Search for the cell housing the specified text and yield its [x, y] center coordinate. 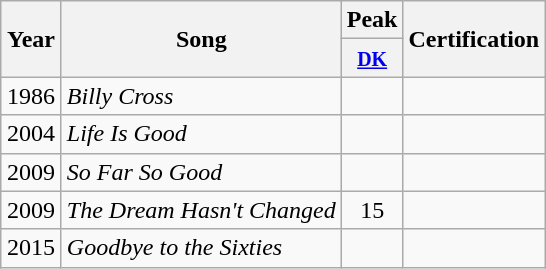
Peak [372, 20]
Goodbye to the Sixties [201, 248]
Certification [474, 39]
So Far So Good [201, 172]
Life Is Good [201, 134]
2004 [32, 134]
DK [372, 58]
Year [32, 39]
2015 [32, 248]
Billy Cross [201, 96]
1986 [32, 96]
15 [372, 210]
Song [201, 39]
The Dream Hasn't Changed [201, 210]
